Search for the cell housing the specified text and yield its (x, y) center coordinate. 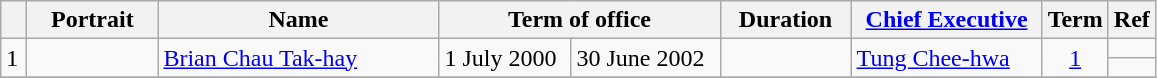
Tung Chee-hwa (946, 58)
Ref (1132, 20)
Duration (786, 20)
Term of office (580, 20)
Name (298, 20)
Brian Chau Tak-hay (298, 58)
30 June 2002 (646, 58)
Term (1075, 20)
Chief Executive (946, 20)
Portrait (92, 20)
1 July 2000 (505, 58)
